Provide the [X, Y] coordinate of the cell's center where the given text is located.  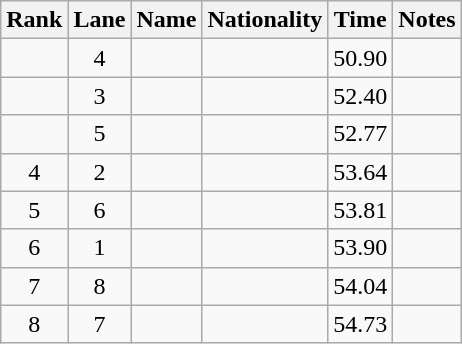
1 [100, 248]
53.64 [360, 172]
Lane [100, 20]
2 [100, 172]
53.90 [360, 248]
53.81 [360, 210]
Name [166, 20]
54.04 [360, 286]
52.77 [360, 134]
50.90 [360, 58]
Rank [34, 20]
Nationality [265, 20]
Time [360, 20]
52.40 [360, 96]
3 [100, 96]
54.73 [360, 324]
Notes [427, 20]
